Return [x, y] of the center of cell containing provided text 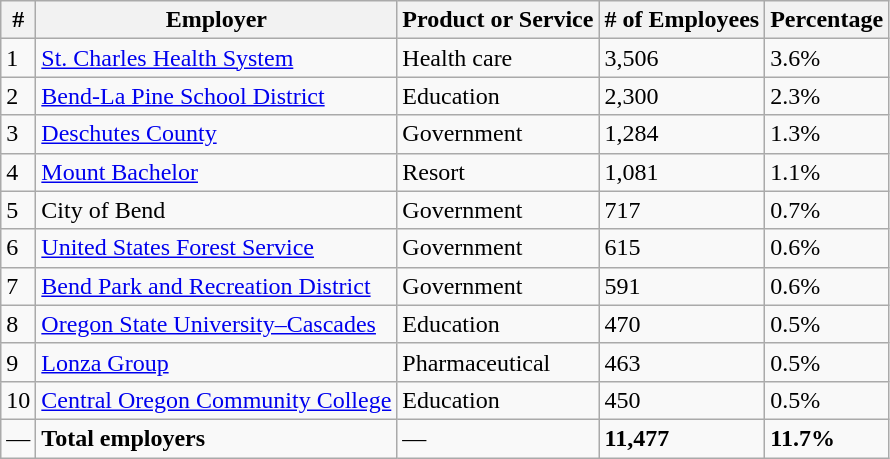
6 [18, 248]
5 [18, 210]
1.1% [827, 172]
3.6% [827, 58]
8 [18, 324]
1,081 [682, 172]
St. Charles Health System [216, 58]
Lonza Group [216, 362]
Bend Park and Recreation District [216, 286]
Product or Service [498, 20]
United States Forest Service [216, 248]
0.7% [827, 210]
Percentage [827, 20]
3 [18, 134]
# of Employees [682, 20]
City of Bend [216, 210]
Deschutes County [216, 134]
Central Oregon Community College [216, 400]
# [18, 20]
10 [18, 400]
Total employers [216, 438]
9 [18, 362]
463 [682, 362]
Resort [498, 172]
717 [682, 210]
1,284 [682, 134]
1 [18, 58]
4 [18, 172]
Pharmaceutical [498, 362]
Mount Bachelor [216, 172]
591 [682, 286]
615 [682, 248]
2 [18, 96]
Health care [498, 58]
470 [682, 324]
11.7% [827, 438]
Oregon State University–Cascades [216, 324]
7 [18, 286]
2,300 [682, 96]
450 [682, 400]
3,506 [682, 58]
Bend-La Pine School District [216, 96]
2.3% [827, 96]
11,477 [682, 438]
Employer [216, 20]
1.3% [827, 134]
